Detect which cell encompasses the target text, then output its (X, Y) center coordinate. 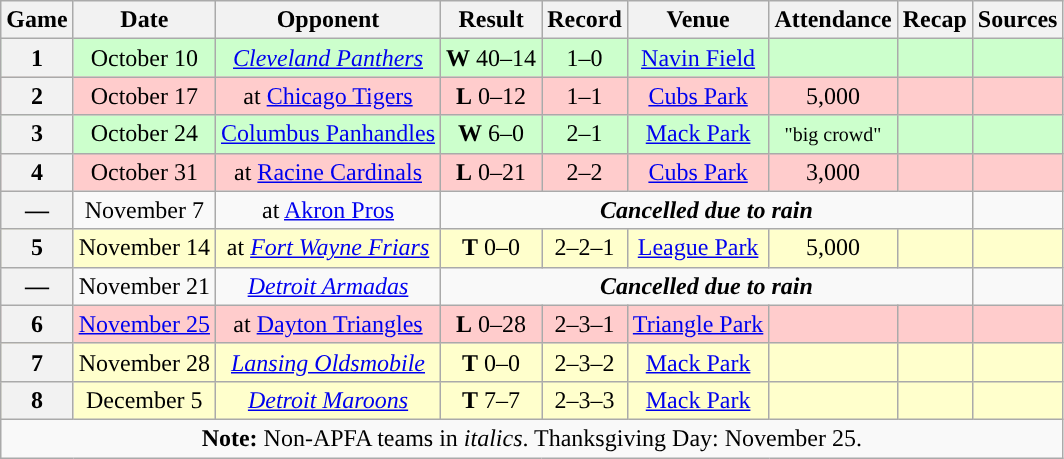
"big crowd" (833, 134)
Detroit Armadas (328, 286)
at Akron Pros (328, 210)
2–1 (585, 134)
at Chicago Tigers (328, 96)
8 (37, 400)
Cleveland Panthers (328, 58)
Result (492, 20)
November 14 (144, 248)
2–3–3 (585, 400)
Recap (934, 20)
November 25 (144, 324)
Sources (1018, 20)
L 0–21 (492, 172)
October 24 (144, 134)
W 40–14 (492, 58)
Attendance (833, 20)
Record (585, 20)
Lansing Oldsmobile (328, 362)
Opponent (328, 20)
2–2–1 (585, 248)
December 5 (144, 400)
November 7 (144, 210)
3 (37, 134)
1–1 (585, 96)
7 (37, 362)
Game (37, 20)
5 (37, 248)
October 17 (144, 96)
Detroit Maroons (328, 400)
4 (37, 172)
at Dayton Triangles (328, 324)
L 0–12 (492, 96)
November 21 (144, 286)
2–3–2 (585, 362)
Navin Field (698, 58)
2–2 (585, 172)
Date (144, 20)
2 (37, 96)
T 7–7 (492, 400)
October 31 (144, 172)
1 (37, 58)
3,000 (833, 172)
League Park (698, 248)
Venue (698, 20)
at Fort Wayne Friars (328, 248)
October 10 (144, 58)
2–3–1 (585, 324)
Columbus Panhandles (328, 134)
1–0 (585, 58)
at Racine Cardinals (328, 172)
6 (37, 324)
L 0–28 (492, 324)
November 28 (144, 362)
Triangle Park (698, 324)
W 6–0 (492, 134)
Note: Non-APFA teams in italics. Thanksgiving Day: November 25. (532, 438)
